Locate the cell with the specified text and output its [X, Y] center coordinate. 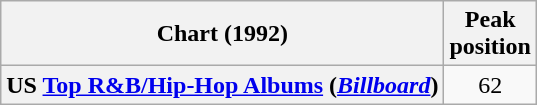
Peakposition [490, 34]
US Top R&B/Hip-Hop Albums (Billboard) [222, 85]
62 [490, 85]
Chart (1992) [222, 34]
